Provide the [X, Y] coordinate of the cell's center where the given text is located.  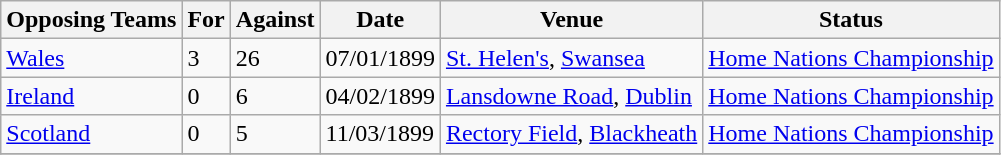
Ireland [92, 96]
Against [275, 20]
Scotland [92, 134]
5 [275, 134]
Rectory Field, Blackheath [571, 134]
3 [206, 58]
Wales [92, 58]
Date [380, 20]
6 [275, 96]
Status [851, 20]
Lansdowne Road, Dublin [571, 96]
Venue [571, 20]
For [206, 20]
Opposing Teams [92, 20]
04/02/1899 [380, 96]
11/03/1899 [380, 134]
St. Helen's, Swansea [571, 58]
07/01/1899 [380, 58]
26 [275, 58]
